Scan for the cell matching the given text and deliver its [x, y] coordinate at center. 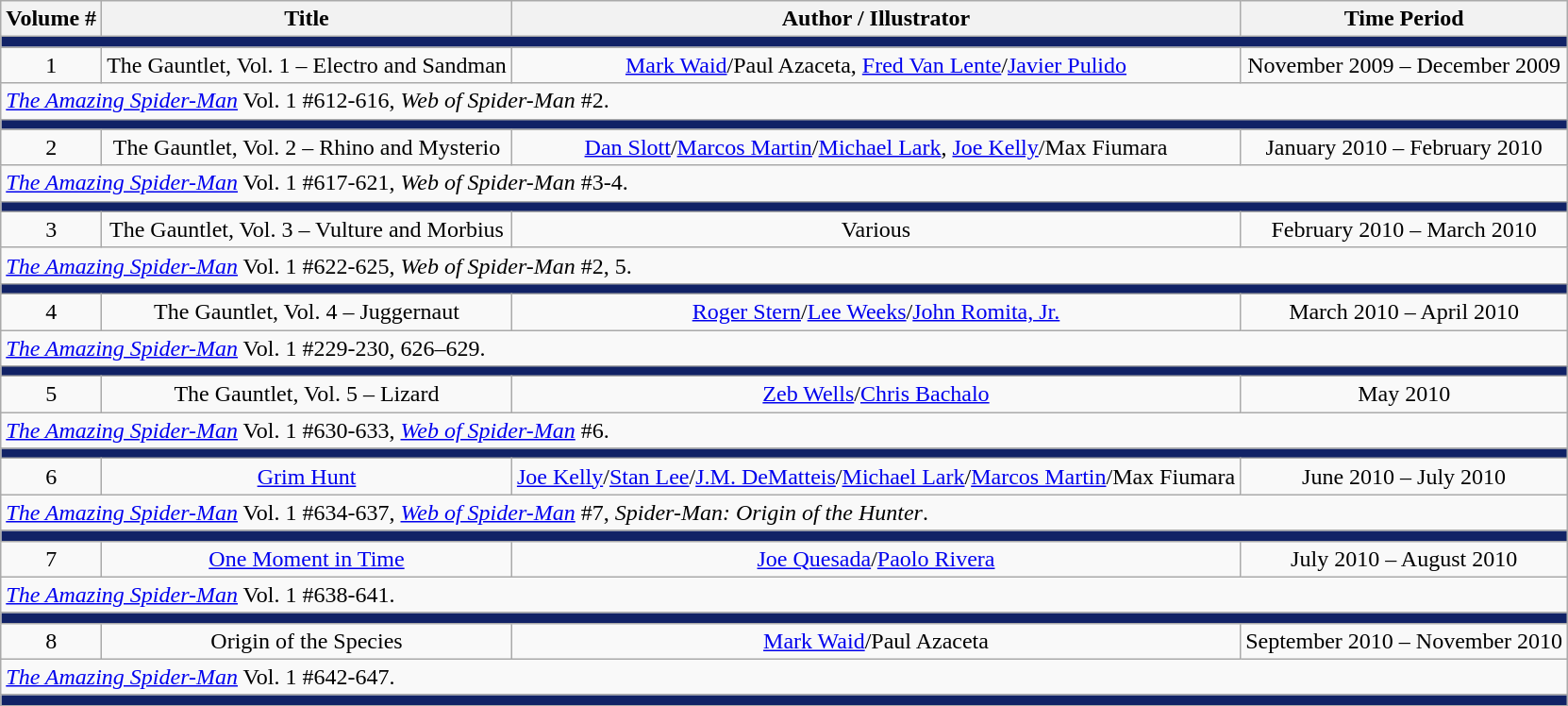
Joe Kelly/Stan Lee/J.M. DeMatteis/Michael Lark/Marcos Martin/Max Fiumara [876, 477]
Zeb Wells/Chris Bachalo [876, 395]
Various [876, 229]
September 2010 – November 2010 [1404, 641]
3 [51, 229]
The Gauntlet, Vol. 5 – Lizard [308, 395]
The Gauntlet, Vol. 2 – Rhino and Mysterio [308, 147]
5 [51, 395]
February 2010 – March 2010 [1404, 229]
Grim Hunt [308, 477]
Roger Stern/Lee Weeks/John Romita, Jr. [876, 311]
January 2010 – February 2010 [1404, 147]
The Amazing Spider-Man Vol. 1 #617-621, Web of Spider-Man #3-4. [785, 183]
The Amazing Spider-Man Vol. 1 #634-637, Web of Spider-Man #7, Spider-Man: Origin of the Hunter. [785, 513]
Author / Illustrator [876, 19]
The Gauntlet, Vol. 1 – Electro and Sandman [308, 65]
Title [308, 19]
2 [51, 147]
The Amazing Spider-Man Vol. 1 #630-633, Web of Spider-Man #6. [785, 430]
Mark Waid/Paul Azaceta, Fred Van Lente/Javier Pulido [876, 65]
The Amazing Spider-Man Vol. 1 #622-625, Web of Spider-Man #2, 5. [785, 265]
June 2010 – July 2010 [1404, 477]
Joe Quesada/Paolo Rivera [876, 559]
The Gauntlet, Vol. 4 – Juggernaut [308, 311]
7 [51, 559]
November 2009 – December 2009 [1404, 65]
Mark Waid/Paul Azaceta [876, 641]
8 [51, 641]
4 [51, 311]
The Amazing Spider-Man Vol. 1 #638-641. [785, 595]
Dan Slott/Marcos Martin/Michael Lark, Joe Kelly/Max Fiumara [876, 147]
March 2010 – April 2010 [1404, 311]
The Amazing Spider-Man Vol. 1 #642-647. [785, 677]
Time Period [1404, 19]
Volume # [51, 19]
The Gauntlet, Vol. 3 – Vulture and Morbius [308, 229]
July 2010 – August 2010 [1404, 559]
1 [51, 65]
Origin of the Species [308, 641]
May 2010 [1404, 395]
6 [51, 477]
The Amazing Spider-Man Vol. 1 #612-616, Web of Spider-Man #2. [785, 101]
The Amazing Spider-Man Vol. 1 #229-230, 626–629. [785, 348]
One Moment in Time [308, 559]
